Return [x, y] of the center of cell containing provided text 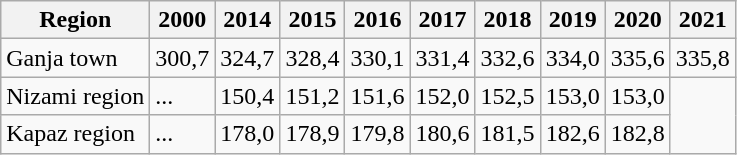
330,1 [378, 58]
335,6 [638, 58]
178,9 [312, 134]
151,2 [312, 96]
331,4 [442, 58]
335,8 [702, 58]
2019 [572, 20]
2021 [702, 20]
182,6 [572, 134]
179,8 [378, 134]
151,6 [378, 96]
Ganja town [76, 58]
178,0 [248, 134]
Nizami region [76, 96]
150,4 [248, 96]
152,0 [442, 96]
324,7 [248, 58]
152,5 [508, 96]
180,6 [442, 134]
334,0 [572, 58]
328,4 [312, 58]
332,6 [508, 58]
2000 [182, 20]
Region [76, 20]
Kapaz region [76, 134]
2015 [312, 20]
2016 [378, 20]
181,5 [508, 134]
300,7 [182, 58]
182,8 [638, 134]
2014 [248, 20]
2020 [638, 20]
2018 [508, 20]
2017 [442, 20]
